Pinpoint the cell where the given text exists, returning its (x, y) midpoint coordinate. 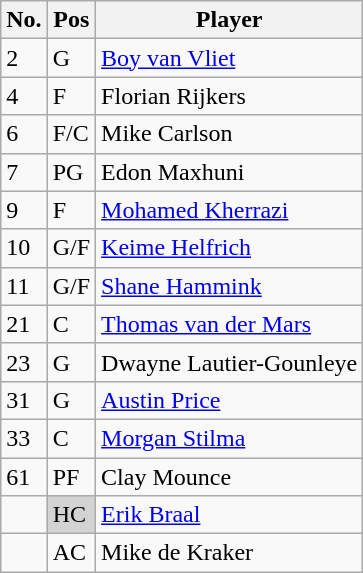
PG (71, 172)
11 (24, 286)
Erik Braal (230, 515)
Player (230, 20)
Mike de Kraker (230, 553)
Dwayne Lautier-Gounleye (230, 362)
Edon Maxhuni (230, 172)
4 (24, 96)
6 (24, 134)
7 (24, 172)
31 (24, 400)
Boy van Vliet (230, 58)
9 (24, 210)
Austin Price (230, 400)
PF (71, 477)
Mohamed Kherrazi (230, 210)
HC (71, 515)
10 (24, 248)
Pos (71, 20)
33 (24, 438)
Thomas van der Mars (230, 324)
F/C (71, 134)
Mike Carlson (230, 134)
21 (24, 324)
Shane Hammink (230, 286)
Florian Rijkers (230, 96)
Clay Mounce (230, 477)
Morgan Stilma (230, 438)
2 (24, 58)
23 (24, 362)
Keime Helfrich (230, 248)
No. (24, 20)
61 (24, 477)
AC (71, 553)
